Determine the (x, y) coordinate at the center of the cell enclosing the given text.  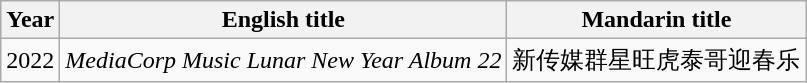
English title (284, 20)
MediaCorp Music Lunar New Year Album 22 (284, 60)
2022 (30, 60)
新传媒群星旺虎泰哥迎春乐 (656, 60)
Year (30, 20)
Mandarin title (656, 20)
